Determine the [x, y] coordinate at the center of the cell enclosing the given text.  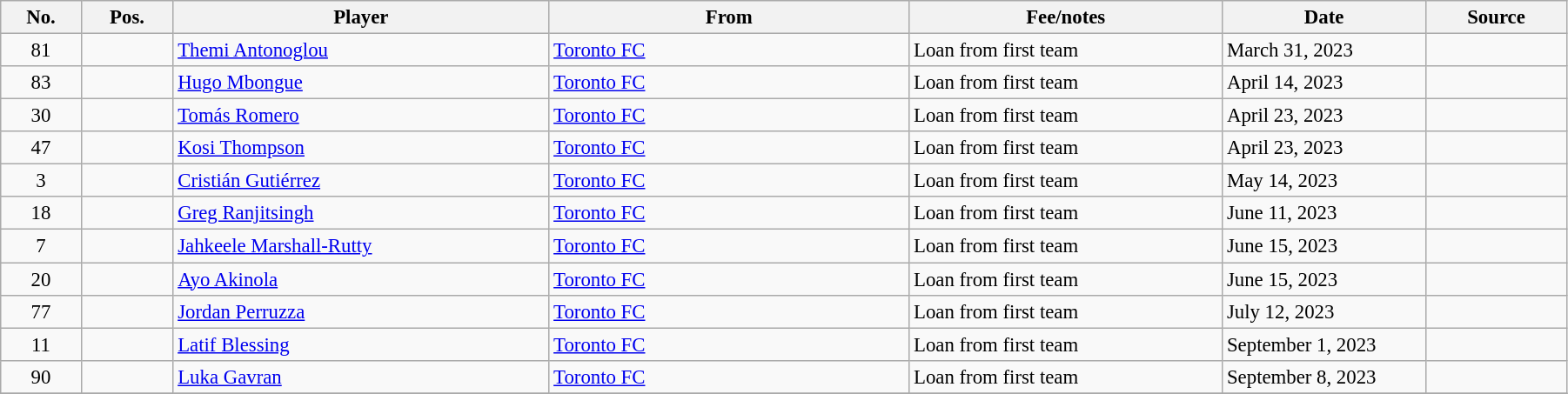
May 14, 2023 [1324, 181]
Greg Ranjitsingh [361, 213]
18 [41, 213]
Jahkeele Marshall-Rutty [361, 246]
Ayo Akinola [361, 279]
Hugo Mbongue [361, 83]
Tomás Romero [361, 116]
77 [41, 311]
Latif Blessing [361, 344]
September 1, 2023 [1324, 344]
11 [41, 344]
September 8, 2023 [1324, 377]
7 [41, 246]
No. [41, 17]
Kosi Thompson [361, 148]
Source [1497, 17]
83 [41, 83]
Pos. [127, 17]
90 [41, 377]
Fee/notes [1066, 17]
81 [41, 50]
Jordan Perruzza [361, 311]
3 [41, 181]
July 12, 2023 [1324, 311]
Luka Gavran [361, 377]
April 14, 2023 [1324, 83]
Themi Antonoglou [361, 50]
From [729, 17]
30 [41, 116]
March 31, 2023 [1324, 50]
20 [41, 279]
47 [41, 148]
Date [1324, 17]
Cristián Gutiérrez [361, 181]
June 11, 2023 [1324, 213]
Player [361, 17]
